Determine the [X, Y] coordinate at the center of the cell enclosing the given text.  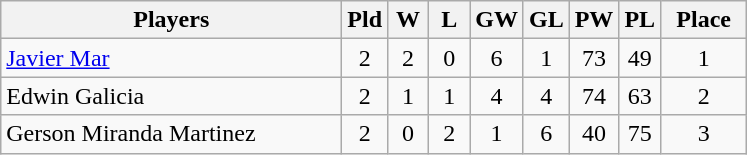
L [450, 20]
Pld [365, 20]
Players [172, 20]
63 [640, 96]
PW [594, 20]
75 [640, 134]
3 [704, 134]
40 [594, 134]
Gerson Miranda Martinez [172, 134]
49 [640, 58]
PL [640, 20]
Place [704, 20]
GL [546, 20]
W [408, 20]
GW [497, 20]
74 [594, 96]
73 [594, 58]
Edwin Galicia [172, 96]
Javier Mar [172, 58]
